Provide the [X, Y] coordinate of the cell's center where the given text is located.  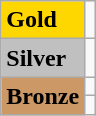
Silver [43, 58]
Bronze [43, 96]
Gold [43, 20]
